Search for the cell housing the specified text and yield its [X, Y] center coordinate. 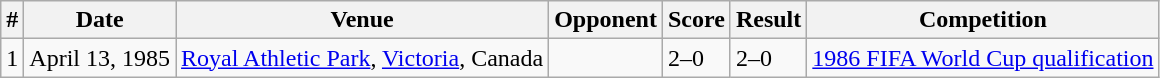
Venue [362, 20]
Royal Athletic Park, Victoria, Canada [362, 58]
1 [12, 58]
Opponent [606, 20]
Date [100, 20]
Competition [983, 20]
# [12, 20]
Result [768, 20]
Score [696, 20]
April 13, 1985 [100, 58]
1986 FIFA World Cup qualification [983, 58]
